From the cell containing the given text, extract its center point as (X, Y) coordinate. 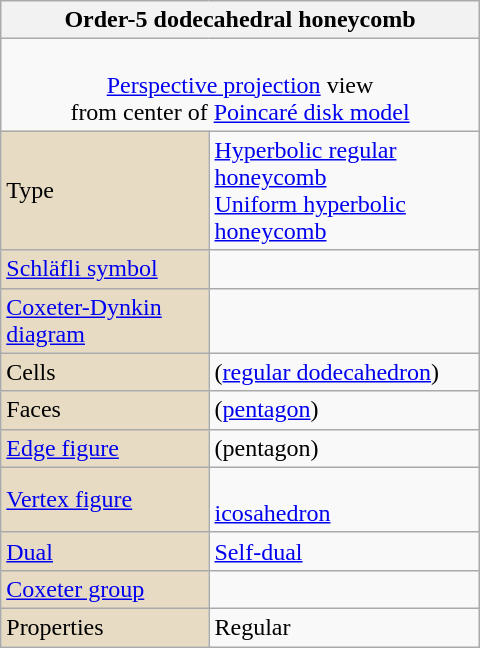
Self-dual (344, 551)
Vertex figure (105, 500)
icosahedron (344, 500)
Properties (105, 627)
Regular (344, 627)
Order-5 dodecahedral honeycomb (240, 20)
Coxeter-Dynkin diagram (105, 320)
Dual (105, 551)
Schläfli symbol (105, 269)
Perspective projection viewfrom center of Poincaré disk model (240, 85)
Hyperbolic regular honeycombUniform hyperbolic honeycomb (344, 190)
Faces (105, 410)
(regular dodecahedron) (344, 372)
Coxeter group (105, 589)
Cells (105, 372)
Type (105, 190)
Edge figure (105, 448)
